Detect which cell encompasses the target text, then output its [x, y] center coordinate. 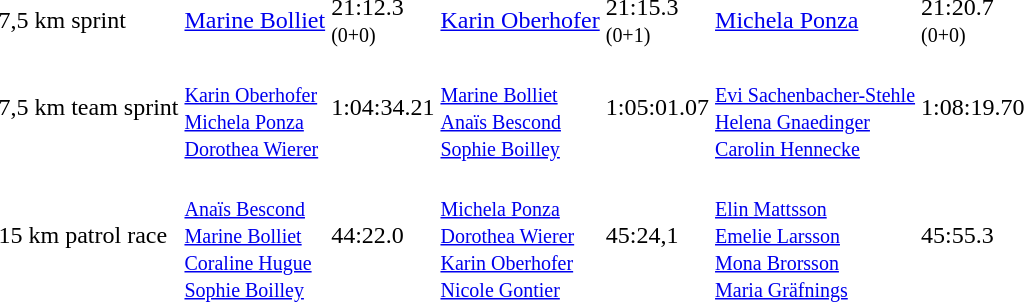
Karin OberhoferMichela PonzaDorothea Wierer [255, 108]
1:04:34.21 [383, 108]
Evi Sachenbacher-StehleHelena GnaedingerCarolin Hennecke [816, 108]
1:05:01.07 [657, 108]
Marine BollietAnaïs BescondSophie Boilley [520, 108]
